Determine the [x, y] coordinate at the center of the cell enclosing the given text.  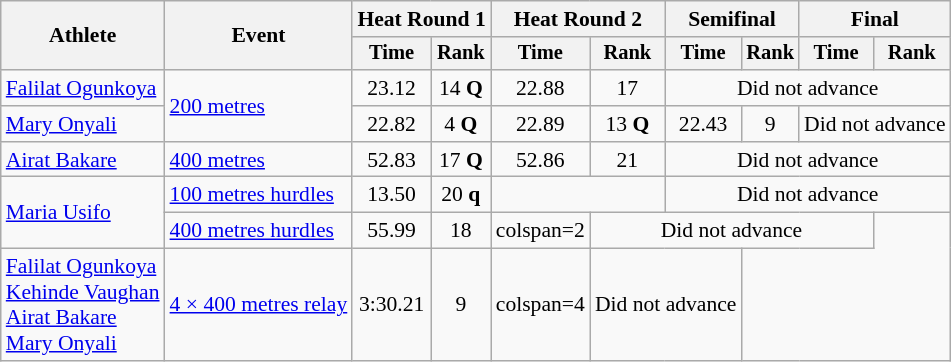
13.50 [392, 195]
Heat Round 2 [578, 19]
22.89 [540, 124]
colspan=2 [540, 231]
4 Q [461, 124]
3:30.21 [392, 305]
Falilat OgunkoyaKehinde VaughanAirat BakareMary Onyali [83, 305]
Airat Bakare [83, 160]
200 metres [259, 106]
55.99 [392, 231]
Falilat Ogunkoya [83, 88]
22.43 [704, 124]
Athlete [83, 36]
14 Q [461, 88]
400 metres [259, 160]
100 metres hurdles [259, 195]
Event [259, 36]
23.12 [392, 88]
Heat Round 1 [421, 19]
21 [628, 160]
17 Q [461, 160]
20 q [461, 195]
Maria Usifo [83, 212]
22.82 [392, 124]
22.88 [540, 88]
Semifinal [732, 19]
Mary Onyali [83, 124]
400 metres hurdles [259, 231]
4 × 400 metres relay [259, 305]
Final [875, 19]
13 Q [628, 124]
52.83 [392, 160]
colspan=4 [540, 305]
52.86 [540, 160]
17 [628, 88]
18 [461, 231]
